Locate the cell with the specified text and output its [x, y] center coordinate. 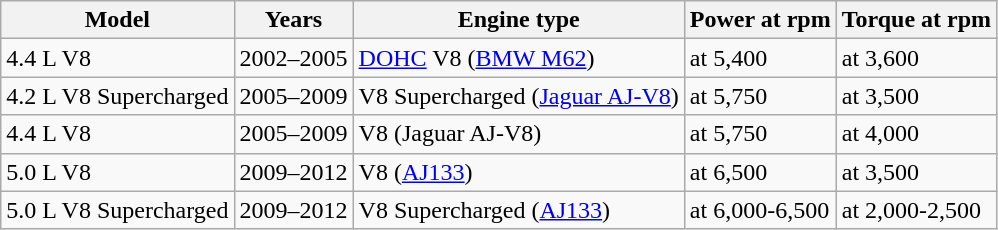
V8 Supercharged (Jaguar AJ-V8) [518, 96]
Years [294, 20]
5.0 L V8 [118, 172]
Model [118, 20]
at 6,500 [760, 172]
DOHC V8 (BMW M62) [518, 58]
at 5,400 [760, 58]
2002–2005 [294, 58]
at 4,000 [916, 134]
V8 (AJ133) [518, 172]
at 3,600 [916, 58]
V8 Supercharged (AJ133) [518, 210]
Torque at rpm [916, 20]
Power at rpm [760, 20]
Engine type [518, 20]
5.0 L V8 Supercharged [118, 210]
at 2,000-2,500 [916, 210]
V8 (Jaguar AJ-V8) [518, 134]
4.2 L V8 Supercharged [118, 96]
at 6,000-6,500 [760, 210]
